Capture the cell that displays the provided text and extract its (x, y) central coordinate. 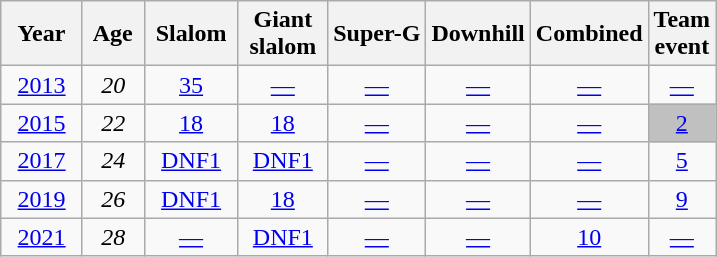
Super-G (377, 34)
10 (589, 237)
26 (113, 199)
2015 (42, 123)
2021 (42, 237)
24 (113, 161)
2013 (42, 85)
Year (42, 34)
Teamevent (682, 34)
9 (682, 199)
Giant slalom (283, 34)
22 (113, 123)
Downhill (478, 34)
Age (113, 34)
20 (113, 85)
35 (191, 85)
Combined (589, 34)
2019 (42, 199)
Slalom (191, 34)
28 (113, 237)
2017 (42, 161)
2 (682, 123)
5 (682, 161)
